Output the (X, Y) coordinate of the center of the cell containing the given text.  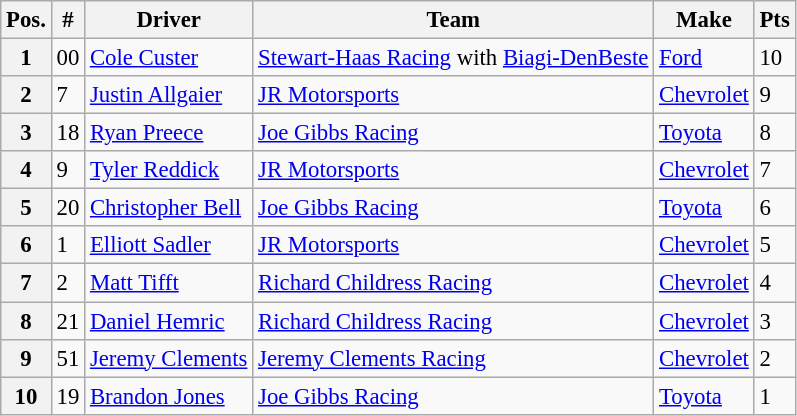
Stewart-Haas Racing with Biagi-DenBeste (454, 58)
00 (68, 58)
Justin Allgaier (169, 95)
Cole Custer (169, 58)
21 (68, 321)
# (68, 20)
Brandon Jones (169, 396)
Ford (704, 58)
Christopher Bell (169, 208)
Elliott Sadler (169, 245)
Jeremy Clements Racing (454, 358)
Pts (774, 20)
Tyler Reddick (169, 170)
Team (454, 20)
19 (68, 396)
20 (68, 208)
Daniel Hemric (169, 321)
Jeremy Clements (169, 358)
Make (704, 20)
Driver (169, 20)
18 (68, 133)
Ryan Preece (169, 133)
Matt Tifft (169, 283)
51 (68, 358)
Pos. (26, 20)
